Pinpoint the cell where the given text exists, returning its (x, y) midpoint coordinate. 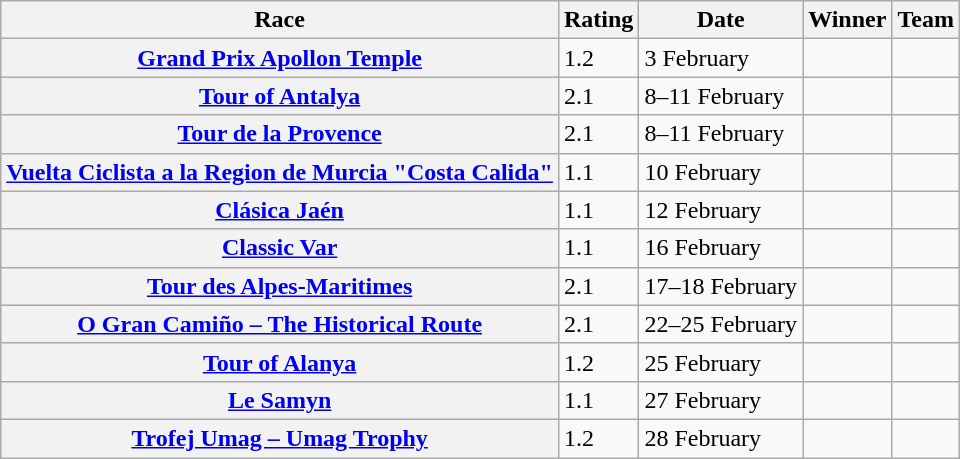
Trofej Umag – Umag Trophy (280, 438)
12 February (721, 210)
22–25 February (721, 324)
10 February (721, 172)
Tour of Antalya (280, 96)
Team (926, 20)
Winner (848, 20)
16 February (721, 248)
Vuelta Ciclista a la Region de Murcia "Costa Calida" (280, 172)
Classic Var (280, 248)
27 February (721, 400)
Tour des Alpes-Maritimes (280, 286)
25 February (721, 362)
Clásica Jaén (280, 210)
Le Samyn (280, 400)
Tour of Alanya (280, 362)
Race (280, 20)
Rating (598, 20)
3 February (721, 58)
Tour de la Provence (280, 134)
Grand Prix Apollon Temple (280, 58)
17–18 February (721, 286)
O Gran Camiño – The Historical Route (280, 324)
Date (721, 20)
28 February (721, 438)
